From the cell containing the given text, extract its center point as [x, y] coordinate. 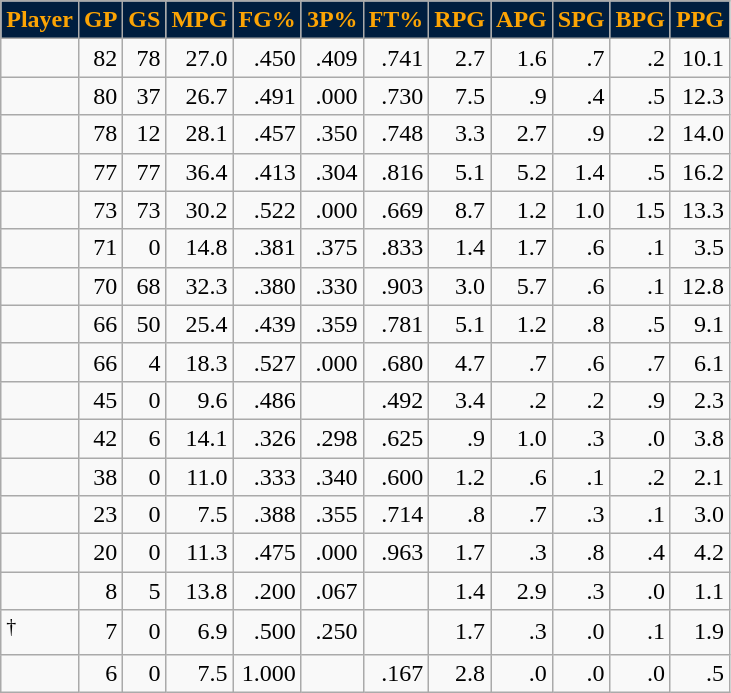
APG [522, 20]
12.8 [700, 286]
.340 [332, 477]
6.1 [700, 362]
10.1 [700, 58]
4.7 [460, 362]
42 [100, 438]
2.9 [522, 591]
.304 [332, 172]
1.000 [267, 673]
.350 [332, 134]
14.1 [200, 438]
MPG [200, 20]
PPG [700, 20]
50 [144, 324]
.388 [267, 515]
.298 [332, 438]
.375 [332, 248]
.475 [267, 553]
.409 [332, 58]
.355 [332, 515]
3.5 [700, 248]
7 [100, 632]
70 [100, 286]
3.8 [700, 438]
27.0 [200, 58]
1.6 [522, 58]
20 [100, 553]
11.0 [200, 477]
9.6 [200, 400]
GP [100, 20]
.963 [396, 553]
12.3 [700, 96]
13.8 [200, 591]
Player [40, 20]
.781 [396, 324]
5.2 [522, 172]
5 [144, 591]
1.9 [700, 632]
1.5 [640, 210]
45 [100, 400]
23 [100, 515]
.250 [332, 632]
26.7 [200, 96]
.500 [267, 632]
SPG [581, 20]
4.2 [700, 553]
.816 [396, 172]
.167 [396, 673]
.669 [396, 210]
.359 [332, 324]
BPG [640, 20]
36.4 [200, 172]
6.9 [200, 632]
.680 [396, 362]
9.1 [700, 324]
3.4 [460, 400]
71 [100, 248]
.491 [267, 96]
.450 [267, 58]
.730 [396, 96]
37 [144, 96]
.413 [267, 172]
.067 [332, 591]
3.3 [460, 134]
3P% [332, 20]
.714 [396, 515]
32.3 [200, 286]
.457 [267, 134]
.903 [396, 286]
28.1 [200, 134]
4 [144, 362]
38 [100, 477]
11.3 [200, 553]
FG% [267, 20]
25.4 [200, 324]
12 [144, 134]
RPG [460, 20]
30.2 [200, 210]
.522 [267, 210]
1.1 [700, 591]
14.8 [200, 248]
80 [100, 96]
16.2 [700, 172]
5.7 [522, 286]
.200 [267, 591]
82 [100, 58]
.600 [396, 477]
2.3 [700, 400]
.330 [332, 286]
GS [144, 20]
.833 [396, 248]
.486 [267, 400]
.333 [267, 477]
.326 [267, 438]
68 [144, 286]
8.7 [460, 210]
.527 [267, 362]
FT% [396, 20]
.625 [396, 438]
8 [100, 591]
.748 [396, 134]
13.3 [700, 210]
† [40, 632]
.380 [267, 286]
.439 [267, 324]
2.8 [460, 673]
2.1 [700, 477]
.492 [396, 400]
.741 [396, 58]
14.0 [700, 134]
18.3 [200, 362]
.381 [267, 248]
